Determine the (x, y) coordinate at the center of the cell enclosing the given text.  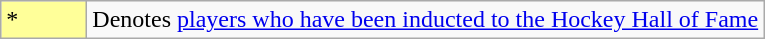
* (44, 20)
Denotes players who have been inducted to the Hockey Hall of Fame (426, 20)
